Find where the given text appears and provide that cell's center as (x, y) coordinate. 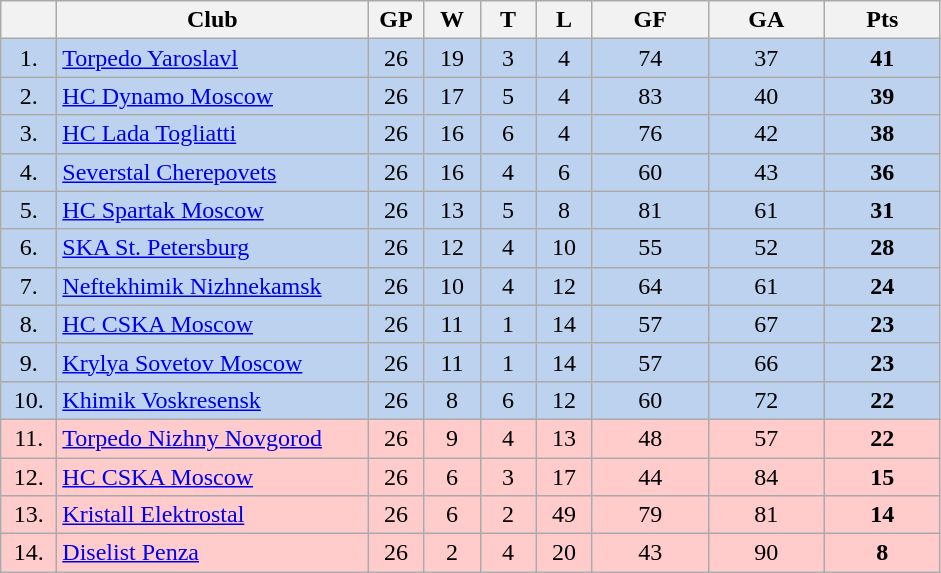
79 (650, 515)
66 (766, 362)
Khimik Voskresensk (212, 400)
4. (29, 172)
12. (29, 477)
9. (29, 362)
24 (882, 286)
72 (766, 400)
GP (396, 20)
6. (29, 248)
42 (766, 134)
40 (766, 96)
39 (882, 96)
Torpedo Nizhny Novgorod (212, 438)
HC Spartak Moscow (212, 210)
41 (882, 58)
14. (29, 553)
Neftekhimik Nizhnekamsk (212, 286)
Severstal Cherepovets (212, 172)
5. (29, 210)
74 (650, 58)
20 (564, 553)
55 (650, 248)
76 (650, 134)
67 (766, 324)
GA (766, 20)
52 (766, 248)
3. (29, 134)
38 (882, 134)
28 (882, 248)
1. (29, 58)
T (508, 20)
36 (882, 172)
W (452, 20)
90 (766, 553)
84 (766, 477)
9 (452, 438)
HC Dynamo Moscow (212, 96)
83 (650, 96)
Diselist Penza (212, 553)
64 (650, 286)
L (564, 20)
31 (882, 210)
15 (882, 477)
13. (29, 515)
HC Lada Togliatti (212, 134)
GF (650, 20)
Club (212, 20)
Krylya Sovetov Moscow (212, 362)
Torpedo Yaroslavl (212, 58)
Kristall Elektrostal (212, 515)
37 (766, 58)
2. (29, 96)
48 (650, 438)
SKA St. Petersburg (212, 248)
Pts (882, 20)
49 (564, 515)
11. (29, 438)
44 (650, 477)
10. (29, 400)
8. (29, 324)
19 (452, 58)
7. (29, 286)
